From the cell containing the given text, extract its center point as [X, Y] coordinate. 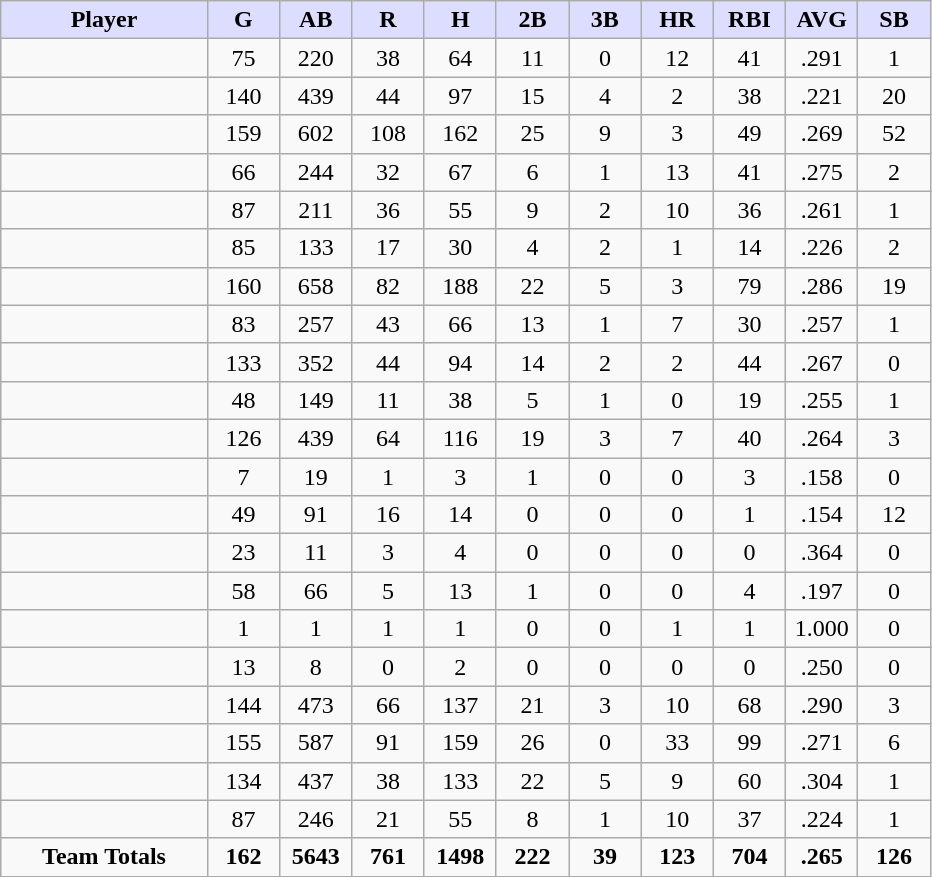
.221 [822, 96]
222 [532, 857]
246 [316, 819]
AVG [822, 20]
244 [316, 172]
188 [460, 286]
108 [388, 134]
.197 [822, 591]
16 [388, 515]
67 [460, 172]
761 [388, 857]
.290 [822, 705]
82 [388, 286]
257 [316, 324]
5643 [316, 857]
137 [460, 705]
134 [243, 781]
43 [388, 324]
.364 [822, 553]
20 [894, 96]
.226 [822, 248]
.250 [822, 667]
140 [243, 96]
23 [243, 553]
60 [749, 781]
.265 [822, 857]
.255 [822, 400]
149 [316, 400]
2B [532, 20]
123 [677, 857]
26 [532, 743]
155 [243, 743]
79 [749, 286]
99 [749, 743]
HR [677, 20]
AB [316, 20]
17 [388, 248]
220 [316, 58]
.304 [822, 781]
40 [749, 438]
75 [243, 58]
.267 [822, 362]
52 [894, 134]
37 [749, 819]
39 [605, 857]
.271 [822, 743]
.154 [822, 515]
116 [460, 438]
1.000 [822, 629]
352 [316, 362]
32 [388, 172]
602 [316, 134]
RBI [749, 20]
.224 [822, 819]
.158 [822, 477]
83 [243, 324]
144 [243, 705]
.291 [822, 58]
85 [243, 248]
.269 [822, 134]
97 [460, 96]
15 [532, 96]
3B [605, 20]
SB [894, 20]
1498 [460, 857]
33 [677, 743]
658 [316, 286]
.264 [822, 438]
R [388, 20]
G [243, 20]
58 [243, 591]
211 [316, 210]
.261 [822, 210]
.286 [822, 286]
48 [243, 400]
.257 [822, 324]
160 [243, 286]
68 [749, 705]
473 [316, 705]
Team Totals [104, 857]
.275 [822, 172]
94 [460, 362]
437 [316, 781]
587 [316, 743]
25 [532, 134]
H [460, 20]
704 [749, 857]
Player [104, 20]
